Output the [x, y] coordinate of the center of the cell containing the given text.  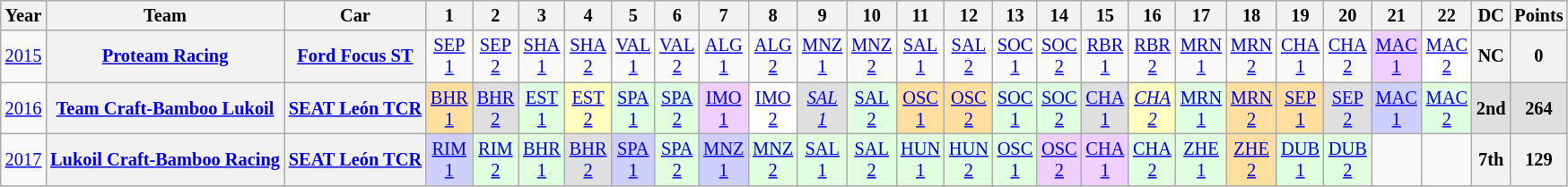
HUN1 [920, 159]
2 [496, 15]
19 [1301, 15]
RIM1 [449, 159]
NC [1491, 56]
7th [1491, 159]
VAL1 [633, 56]
2015 [23, 56]
10 [872, 15]
17 [1201, 15]
18 [1251, 15]
SHA1 [542, 56]
8 [773, 15]
DC [1491, 15]
ALG1 [723, 56]
VAL2 [676, 56]
RIM2 [496, 159]
Team Craft-Bamboo Lukoil [165, 108]
20 [1347, 15]
6 [676, 15]
2nd [1491, 108]
0 [1538, 56]
DUB2 [1347, 159]
HUN2 [969, 159]
RBR2 [1152, 56]
Team [165, 15]
5 [633, 15]
Points [1538, 15]
129 [1538, 159]
13 [1015, 15]
7 [723, 15]
EST2 [588, 108]
4 [588, 15]
16 [1152, 15]
2016 [23, 108]
RBR1 [1105, 56]
DUB1 [1301, 159]
15 [1105, 15]
IMO2 [773, 108]
Year [23, 15]
SHA2 [588, 56]
14 [1058, 15]
1 [449, 15]
Car [355, 15]
ZHE1 [1201, 159]
12 [969, 15]
9 [822, 15]
264 [1538, 108]
3 [542, 15]
ALG2 [773, 56]
ZHE2 [1251, 159]
11 [920, 15]
EST1 [542, 108]
Ford Focus ST [355, 56]
2017 [23, 159]
Lukoil Craft-Bamboo Racing [165, 159]
Proteam Racing [165, 56]
21 [1397, 15]
IMO1 [723, 108]
22 [1447, 15]
